Provide the [x, y] coordinate of the cell's center where the given text is located.  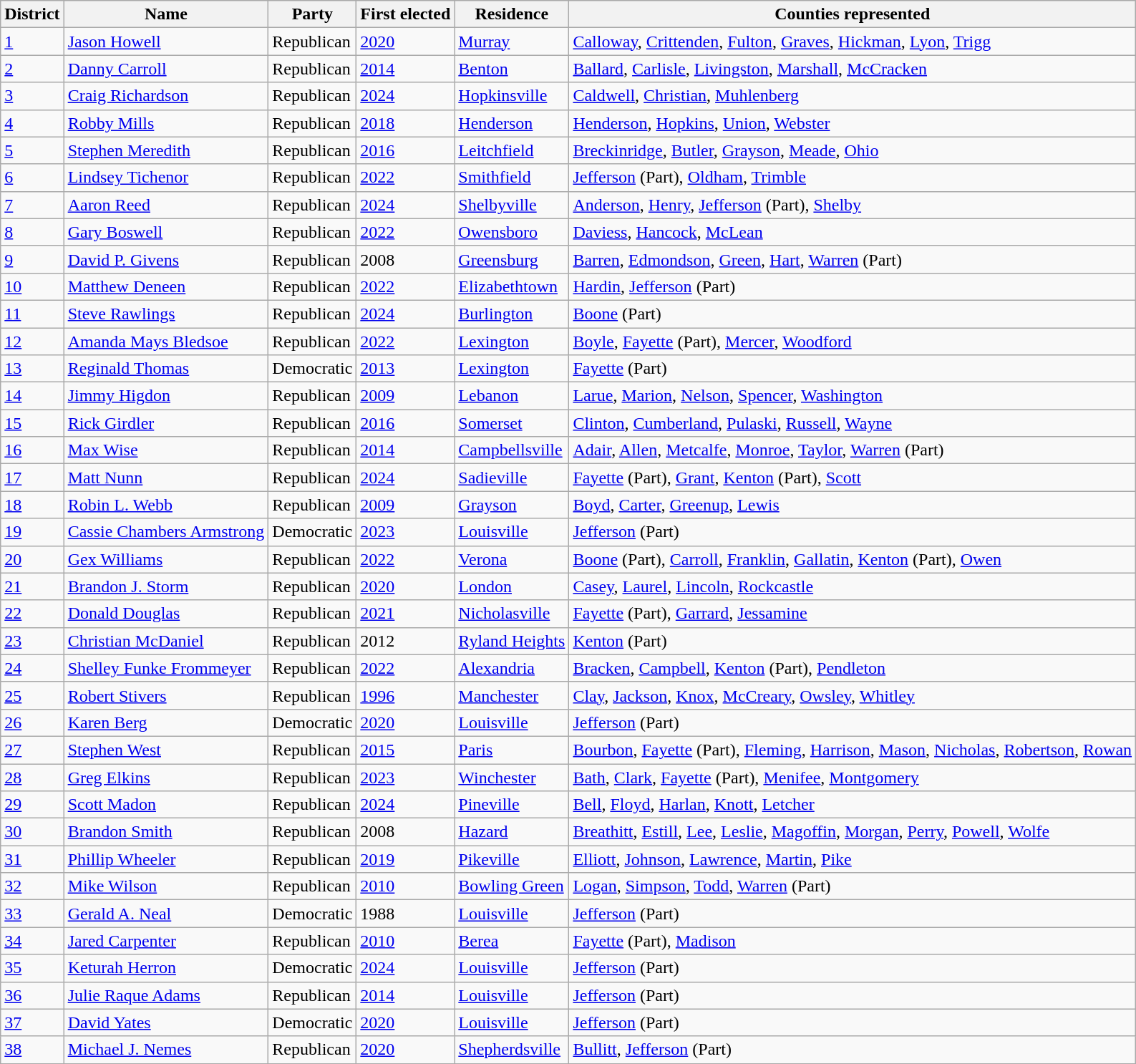
Smithfield [512, 178]
Counties represented [853, 14]
Bracken, Campbell, Kenton (Part), Pendleton [853, 668]
Fayette (Part), Garrard, Jessamine [853, 614]
Brandon J. Storm [166, 586]
Shepherdsville [512, 1050]
2021 [405, 614]
28 [32, 777]
Craig Richardson [166, 96]
33 [32, 914]
Gary Boswell [166, 232]
Lindsey Tichenor [166, 178]
Fayette (Part), Madison [853, 941]
Pineville [512, 805]
Burlington [512, 314]
7 [32, 205]
Adair, Allen, Metcalfe, Monroe, Taylor, Warren (Part) [853, 450]
Verona [512, 559]
36 [32, 995]
Greensburg [512, 259]
Gex Williams [166, 559]
Anderson, Henry, Jefferson (Part), Shelby [853, 205]
Christian McDaniel [166, 641]
Rick Girdler [166, 423]
27 [32, 750]
Robert Stivers [166, 695]
19 [32, 532]
Boone (Part) [853, 314]
Bourbon, Fayette (Part), Fleming, Harrison, Mason, Nicholas, Robertson, Rowan [853, 750]
15 [32, 423]
10 [32, 286]
Lebanon [512, 396]
Steve Rawlings [166, 314]
Jared Carpenter [166, 941]
Bowling Green [512, 886]
37 [32, 1022]
Michael J. Nemes [166, 1050]
22 [32, 614]
Alexandria [512, 668]
Boyle, Fayette (Part), Mercer, Woodford [853, 342]
20 [32, 559]
Matthew Deneen [166, 286]
Boyd, Carter, Greenup, Lewis [853, 505]
2013 [405, 369]
Larue, Marion, Nelson, Spencer, Washington [853, 396]
Cassie Chambers Armstrong [166, 532]
1988 [405, 914]
1996 [405, 695]
Ballard, Carlisle, Livingston, Marshall, McCracken [853, 69]
6 [32, 178]
35 [32, 968]
4 [32, 123]
Nicholasville [512, 614]
Clinton, Cumberland, Pulaski, Russell, Wayne [853, 423]
Owensboro [512, 232]
8 [32, 232]
Somerset [512, 423]
Casey, Laurel, Lincoln, Rockcastle [853, 586]
Gerald A. Neal [166, 914]
Robin L. Webb [166, 505]
Barren, Edmondson, Green, Hart, Warren (Part) [853, 259]
Mike Wilson [166, 886]
Elliott, Johnson, Lawrence, Martin, Pike [853, 859]
25 [32, 695]
Henderson, Hopkins, Union, Webster [853, 123]
Manchester [512, 695]
16 [32, 450]
Jimmy Higdon [166, 396]
2 [32, 69]
Fayette (Part), Grant, Kenton (Part), Scott [853, 478]
14 [32, 396]
Danny Carroll [166, 69]
Bell, Floyd, Harlan, Knott, Letcher [853, 805]
Brandon Smith [166, 832]
Grayson [512, 505]
34 [32, 941]
32 [32, 886]
23 [32, 641]
Jason Howell [166, 42]
17 [32, 478]
Greg Elkins [166, 777]
Amanda Mays Bledsoe [166, 342]
Shelbyville [512, 205]
Stephen Meredith [166, 150]
Robby Mills [166, 123]
2012 [405, 641]
Fayette (Part) [853, 369]
Logan, Simpson, Todd, Warren (Part) [853, 886]
3 [32, 96]
Pikeville [512, 859]
Boone (Part), Carroll, Franklin, Gallatin, Kenton (Part), Owen [853, 559]
Breathitt, Estill, Lee, Leslie, Magoffin, Morgan, Perry, Powell, Wolfe [853, 832]
11 [32, 314]
2015 [405, 750]
Reginald Thomas [166, 369]
Jefferson (Part), Oldham, Trimble [853, 178]
Party [312, 14]
26 [32, 722]
29 [32, 805]
Shelley Funke Frommeyer [166, 668]
Julie Raque Adams [166, 995]
Name [166, 14]
Residence [512, 14]
Caldwell, Christian, Muhlenberg [853, 96]
Daviess, Hancock, McLean [853, 232]
Winchester [512, 777]
Stephen West [166, 750]
London [512, 586]
38 [32, 1050]
Leitchfield [512, 150]
Calloway, Crittenden, Fulton, Graves, Hickman, Lyon, Trigg [853, 42]
2018 [405, 123]
Phillip Wheeler [166, 859]
18 [32, 505]
Aaron Reed [166, 205]
21 [32, 586]
Bullitt, Jefferson (Part) [853, 1050]
1 [32, 42]
13 [32, 369]
Murray [512, 42]
30 [32, 832]
Elizabethtown [512, 286]
Max Wise [166, 450]
Berea [512, 941]
Campbellsville [512, 450]
Sadieville [512, 478]
Keturah Herron [166, 968]
Ryland Heights [512, 641]
5 [32, 150]
Hopkinsville [512, 96]
24 [32, 668]
Kenton (Part) [853, 641]
Scott Madon [166, 805]
12 [32, 342]
Bath, Clark, Fayette (Part), Menifee, Montgomery [853, 777]
Breckinridge, Butler, Grayson, Meade, Ohio [853, 150]
First elected [405, 14]
9 [32, 259]
Matt Nunn [166, 478]
Hazard [512, 832]
Henderson [512, 123]
Benton [512, 69]
Karen Berg [166, 722]
District [32, 14]
David P. Givens [166, 259]
Donald Douglas [166, 614]
Hardin, Jefferson (Part) [853, 286]
Paris [512, 750]
31 [32, 859]
2019 [405, 859]
David Yates [166, 1022]
Clay, Jackson, Knox, McCreary, Owsley, Whitley [853, 695]
